For the text-containing cell, return its midpoint in (X, Y) coordinate format. 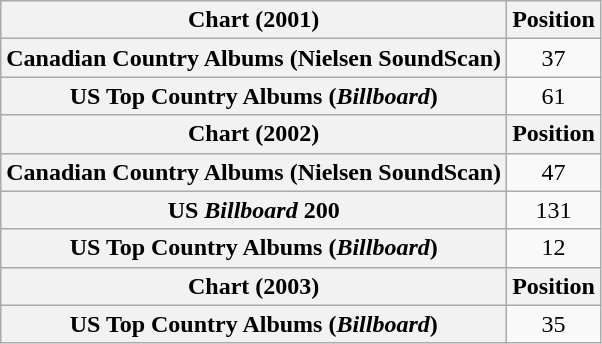
131 (554, 210)
US Billboard 200 (254, 210)
Chart (2001) (254, 20)
12 (554, 248)
Chart (2003) (254, 286)
37 (554, 58)
Chart (2002) (254, 134)
47 (554, 172)
61 (554, 96)
35 (554, 324)
